Search for the cell housing the specified text and yield its [x, y] center coordinate. 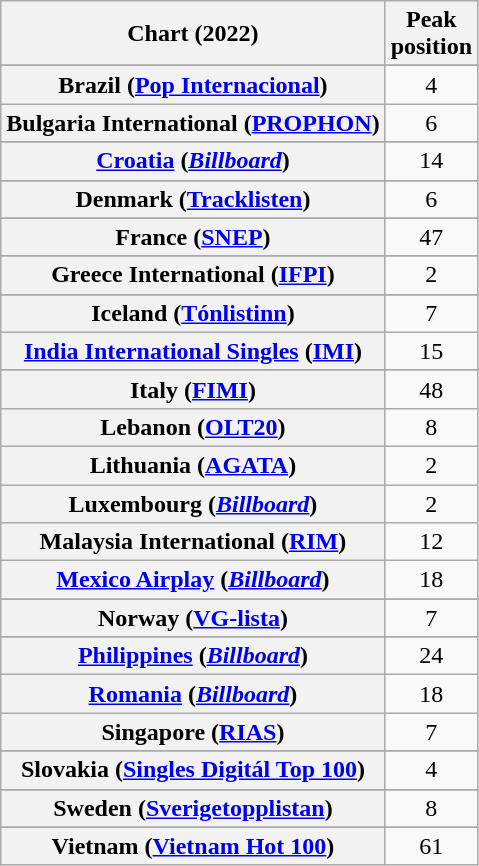
Malaysia International (RIM) [193, 542]
India International Singles (IMI) [193, 351]
Vietnam (Vietnam Hot 100) [193, 846]
Chart (2022) [193, 34]
Denmark (Tracklisten) [193, 199]
15 [431, 351]
Slovakia (Singles Digitál Top 100) [193, 770]
61 [431, 846]
France (SNEP) [193, 237]
Lebanon (OLT20) [193, 427]
Bulgaria International (PROPHON) [193, 123]
Italy (FIMI) [193, 389]
Croatia (Billboard) [193, 161]
Lithuania (AGATA) [193, 465]
48 [431, 389]
14 [431, 161]
Mexico Airplay (Billboard) [193, 580]
Norway (VG-lista) [193, 618]
24 [431, 656]
Romania (Billboard) [193, 694]
47 [431, 237]
12 [431, 542]
Singapore (RIAS) [193, 732]
Brazil (Pop Internacional) [193, 85]
Iceland (Tónlistinn) [193, 313]
Philippines (Billboard) [193, 656]
Luxembourg (Billboard) [193, 503]
Sweden (Sverigetopplistan) [193, 808]
Peakposition [431, 34]
Greece International (IFPI) [193, 275]
